For the text-containing cell, return its midpoint in (X, Y) coordinate format. 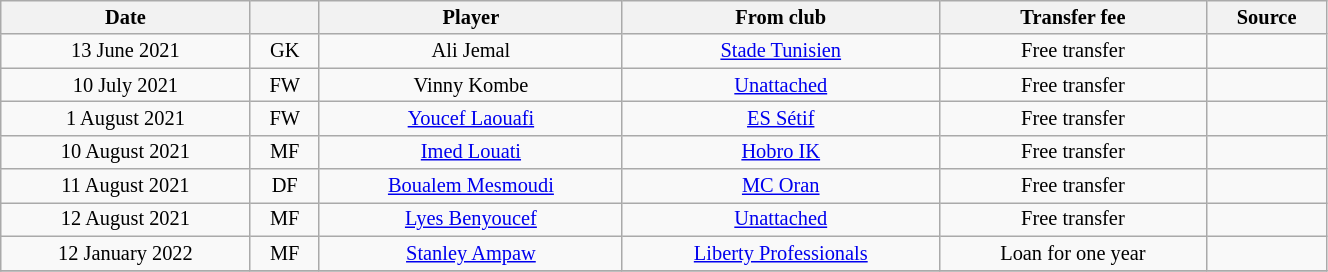
Boualem Mesmoudi (470, 186)
12 August 2021 (126, 219)
DF (284, 186)
Vinny Kombe (470, 85)
Date (126, 17)
12 January 2022 (126, 253)
ES Sétif (780, 118)
Player (470, 17)
Source (1267, 17)
MC Oran (780, 186)
10 July 2021 (126, 85)
Stade Tunisien (780, 51)
Transfer fee (1073, 17)
Stanley Ampaw (470, 253)
10 August 2021 (126, 152)
GK (284, 51)
Lyes Benyoucef (470, 219)
Hobro IK (780, 152)
Loan for one year (1073, 253)
Youcef Laouafi (470, 118)
Ali Jemal (470, 51)
13 June 2021 (126, 51)
1 August 2021 (126, 118)
11 August 2021 (126, 186)
Imed Louati (470, 152)
Liberty Professionals (780, 253)
From club (780, 17)
